Return the [x, y] coordinate for the center point of the cell that contains the specified text.  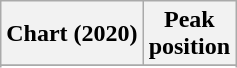
Peakposition [189, 34]
Chart (2020) [72, 34]
